From the cell containing the given text, extract its center point as (X, Y) coordinate. 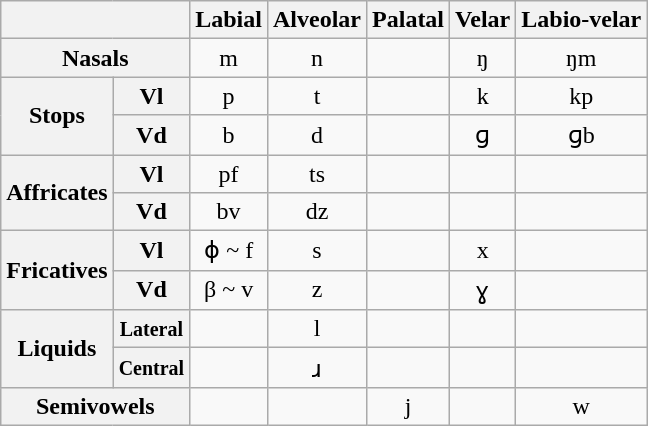
s (316, 251)
p (229, 96)
Semivowels (96, 406)
z (316, 290)
k (483, 96)
x (483, 251)
ɹ (316, 368)
Labial (229, 20)
pf (229, 173)
Central (152, 368)
ŋm (582, 58)
ŋ (483, 58)
l (316, 329)
Velar (483, 20)
ɡ (483, 135)
Fricatives (57, 270)
Liquids (57, 349)
Lateral (152, 329)
w (582, 406)
β ~ v (229, 290)
ɡb (582, 135)
n (316, 58)
b (229, 135)
dz (316, 212)
t (316, 96)
Palatal (408, 20)
ɸ ~ f (229, 251)
Affricates (57, 192)
Alveolar (316, 20)
kp (582, 96)
d (316, 135)
j (408, 406)
Stops (57, 116)
m (229, 58)
bv (229, 212)
ts (316, 173)
Nasals (96, 58)
Labio-velar (582, 20)
ɣ (483, 290)
